Capture the cell that displays the provided text and extract its (X, Y) central coordinate. 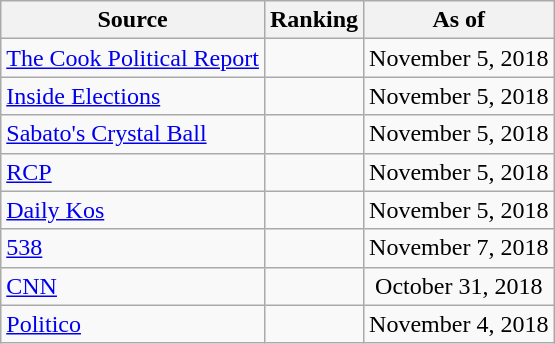
Ranking (314, 20)
Politico (133, 324)
November 7, 2018 (459, 248)
As of (459, 20)
November 4, 2018 (459, 324)
CNN (133, 286)
October 31, 2018 (459, 286)
Daily Kos (133, 210)
Inside Elections (133, 96)
RCP (133, 172)
Sabato's Crystal Ball (133, 134)
538 (133, 248)
The Cook Political Report (133, 58)
Source (133, 20)
